Scan for the cell matching the given text and deliver its [X, Y] coordinate at center. 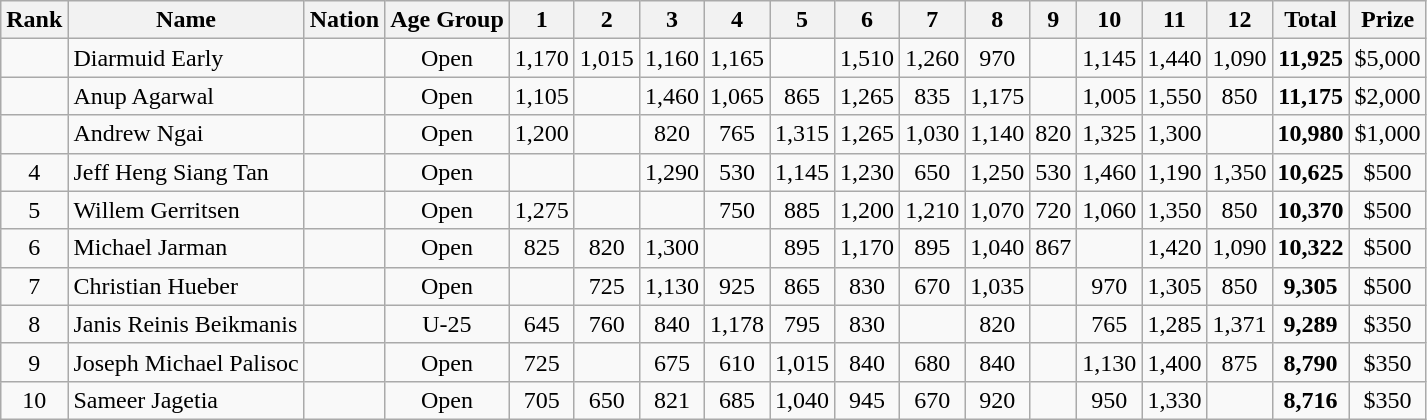
610 [736, 362]
$1,000 [1388, 134]
9,289 [1310, 324]
645 [542, 324]
Anup Agarwal [186, 96]
$5,000 [1388, 58]
1 [542, 20]
675 [672, 362]
11,925 [1310, 58]
10,980 [1310, 134]
1,190 [1174, 172]
8,716 [1310, 400]
1,330 [1174, 400]
1,325 [1110, 134]
1,420 [1174, 248]
1,510 [868, 58]
Prize [1388, 20]
Michael Jarman [186, 248]
Willem Gerritsen [186, 210]
1,371 [1240, 324]
885 [802, 210]
1,030 [932, 134]
Jeff Heng Siang Tan [186, 172]
9,305 [1310, 286]
Nation [344, 20]
Janis Reinis Beikmanis [186, 324]
Joseph Michael Palisoc [186, 362]
10,625 [1310, 172]
945 [868, 400]
1,065 [736, 96]
1,230 [868, 172]
10,322 [1310, 248]
10,370 [1310, 210]
1,178 [736, 324]
867 [1054, 248]
835 [932, 96]
750 [736, 210]
Name [186, 20]
920 [998, 400]
$2,000 [1388, 96]
1,175 [998, 96]
925 [736, 286]
680 [932, 362]
1,275 [542, 210]
Rank [34, 20]
760 [606, 324]
720 [1054, 210]
950 [1110, 400]
821 [672, 400]
11,175 [1310, 96]
705 [542, 400]
825 [542, 248]
1,290 [672, 172]
Christian Hueber [186, 286]
1,250 [998, 172]
1,315 [802, 134]
1,550 [1174, 96]
Andrew Ngai [186, 134]
11 [1174, 20]
795 [802, 324]
1,060 [1110, 210]
685 [736, 400]
3 [672, 20]
1,035 [998, 286]
Age Group [448, 20]
Total [1310, 20]
12 [1240, 20]
1,070 [998, 210]
Sameer Jagetia [186, 400]
1,400 [1174, 362]
Diarmuid Early [186, 58]
875 [1240, 362]
1,105 [542, 96]
U-25 [448, 324]
1,260 [932, 58]
1,160 [672, 58]
1,285 [1174, 324]
1,210 [932, 210]
1,305 [1174, 286]
1,440 [1174, 58]
2 [606, 20]
8,790 [1310, 362]
1,140 [998, 134]
1,005 [1110, 96]
1,165 [736, 58]
